Capture the cell that displays the provided text and extract its [X, Y] central coordinate. 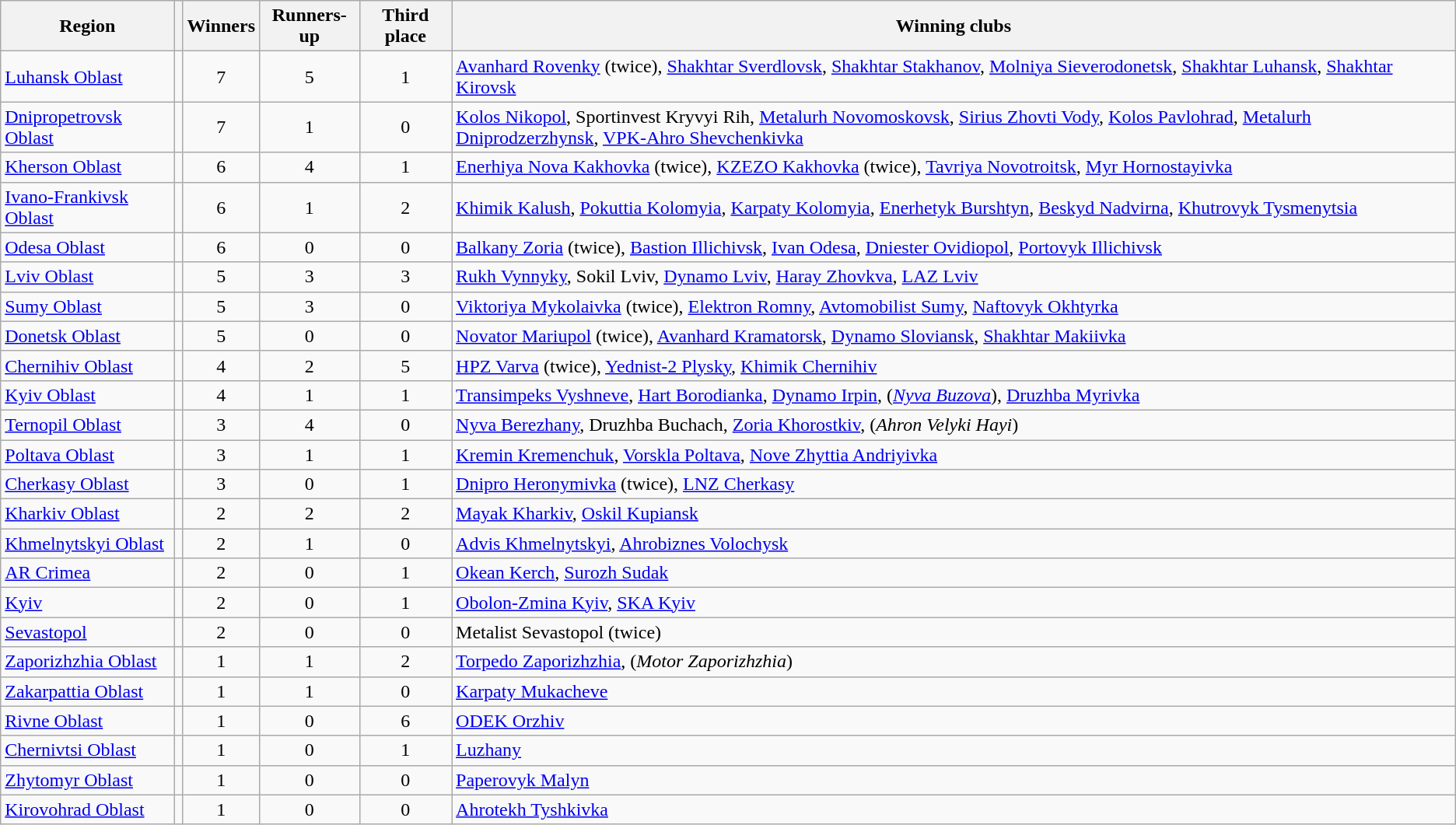
Zakarpattia Oblast [87, 691]
Ivano-Frankivsk Oblast [87, 207]
Zaporizhzhia Oblast [87, 662]
Rukh Vynnyky, Sokil Lviv, Dynamo Lviv, Haray Zhovkva, LAZ Lviv [954, 277]
Balkany Zoria (twice), Bastion Illichivsk, Ivan Odesa, Dniester Ovidiopol, Portovyk Illichivsk [954, 247]
Mayak Kharkiv, Oskil Kupiansk [954, 514]
Kyiv [87, 603]
Kyiv Oblast [87, 395]
Rivne Oblast [87, 721]
Kremin Kremenchuk, Vorskla Poltava, Nove Zhyttia Andriyivka [954, 455]
Third place [406, 26]
Luhansk Oblast [87, 76]
Odesa Oblast [87, 247]
Obolon-Zmina Kyiv, SKA Kyiv [954, 603]
Sumy Oblast [87, 306]
Enerhiya Nova Kakhovka (twice), KZEZO Kakhovka (twice), Tavriya Novotroitsk, Myr Hornostayivka [954, 167]
Poltava Oblast [87, 455]
Kherson Oblast [87, 167]
Winners [221, 26]
Khimik Kalush, Pokuttia Kolomyia, Karpaty Kolomyia, Enerhetyk Burshtyn, Beskyd Nadvirna, Khutrovyk Tysmenytsia [954, 207]
Region [87, 26]
Novator Mariupol (twice), Avanhard Kramatorsk, Dynamo Sloviansk, Shakhtar Makiivka [954, 336]
Avanhard Rovenky (twice), Shakhtar Sverdlovsk, Shakhtar Stakhanov, Molniya Sieverodonetsk, Shakhtar Luhansk, Shakhtar Kirovsk [954, 76]
Chernivtsi Oblast [87, 750]
Karpaty Mukacheve [954, 691]
Kirovohrad Oblast [87, 809]
Chernihiv Oblast [87, 365]
Kolos Nikopol, Sportinvest Kryvyi Rih, Metalurh Novomoskovsk, Sirius Zhovti Vody, Kolos Pavlohrad, Metalurh Dniprodzerzhynsk, VPK-Ahro Shevchenkivka [954, 128]
Torpedo Zaporizhzhia, (Motor Zaporizhzhia) [954, 662]
Ternopil Oblast [87, 425]
Ahrotekh Tyshkivka [954, 809]
Sevastopol [87, 632]
Okean Kerch, Surozh Sudak [954, 573]
Khmelnytskyi Oblast [87, 544]
Dnipropetrovsk Oblast [87, 128]
Paperovyk Malyn [954, 780]
Runners-up [310, 26]
Luzhany [954, 750]
Winning clubs [954, 26]
Dnipro Heronymivka (twice), LNZ Cherkasy [954, 484]
Cherkasy Oblast [87, 484]
Lviv Oblast [87, 277]
Transimpeks Vyshneve, Hart Borodianka, Dynamo Irpin, (Nyva Buzova), Druzhba Myrivka [954, 395]
Metalist Sevastopol (twice) [954, 632]
Advis Khmelnytskyi, Ahrobiznes Volochysk [954, 544]
Donetsk Oblast [87, 336]
AR Crimea [87, 573]
ODEK Orzhiv [954, 721]
Zhytomyr Oblast [87, 780]
Nyva Berezhany, Druzhba Buchach, Zoria Khorostkiv, (Ahron Velyki Hayi) [954, 425]
Viktoriya Mykolaivka (twice), Elektron Romny, Avtomobilist Sumy, Naftovyk Okhtyrka [954, 306]
HPZ Varva (twice), Yednist-2 Plysky, Khimik Chernihiv [954, 365]
Kharkiv Oblast [87, 514]
